From the cell containing the given text, extract its center point as (x, y) coordinate. 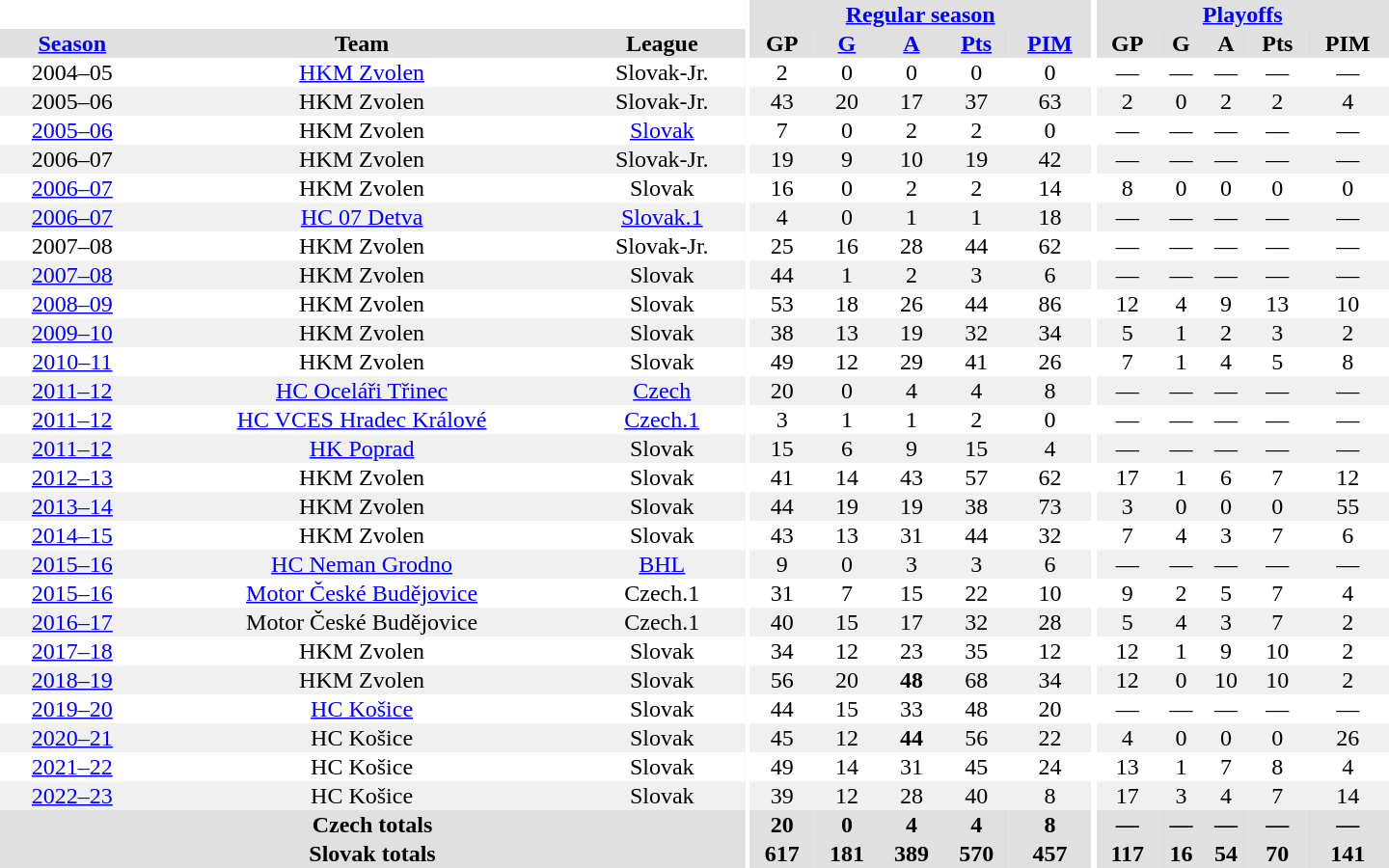
86 (1049, 304)
35 (976, 651)
2016–17 (72, 622)
29 (911, 362)
53 (781, 304)
570 (976, 854)
League (662, 43)
55 (1348, 506)
24 (1049, 767)
2017–18 (72, 651)
Playoffs (1242, 14)
BHL (662, 564)
141 (1348, 854)
57 (976, 477)
389 (911, 854)
2019–20 (72, 709)
617 (781, 854)
42 (1049, 159)
457 (1049, 854)
181 (847, 854)
117 (1127, 854)
HC Oceláři Třinec (363, 391)
23 (911, 651)
37 (976, 101)
73 (1049, 506)
2013–14 (72, 506)
2020–21 (72, 738)
2004–05 (72, 72)
Regular season (920, 14)
Slovak totals (372, 854)
HK Poprad (363, 448)
25 (781, 246)
2012–13 (72, 477)
HC VCES Hradec Králové (363, 420)
2008–09 (72, 304)
Season (72, 43)
HC 07 Detva (363, 217)
39 (781, 796)
HC Neman Grodno (363, 564)
Slovak.1 (662, 217)
Czech (662, 391)
2021–22 (72, 767)
Czech totals (372, 825)
63 (1049, 101)
33 (911, 709)
Team (363, 43)
2014–15 (72, 535)
2009–10 (72, 333)
2018–19 (72, 680)
54 (1226, 854)
68 (976, 680)
70 (1277, 854)
2022–23 (72, 796)
2010–11 (72, 362)
